For the text-containing cell, return its midpoint in (x, y) coordinate format. 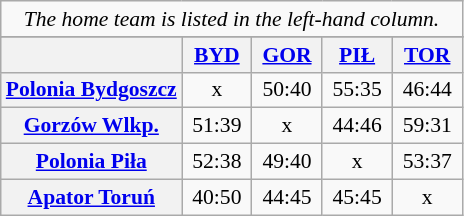
53:37 (427, 162)
51:39 (217, 126)
Polonia Bydgoszcz (92, 90)
55:35 (357, 90)
46:44 (427, 90)
The home team is listed in the left-hand column. (232, 19)
GOR (287, 55)
TOR (427, 55)
Apator Toruń (92, 197)
45:45 (357, 197)
59:31 (427, 126)
Polonia Piła (92, 162)
BYD (217, 55)
44:45 (287, 197)
52:38 (217, 162)
PIŁ (357, 55)
40:50 (217, 197)
50:40 (287, 90)
49:40 (287, 162)
Gorzów Wlkp. (92, 126)
44:46 (357, 126)
